Determine the [x, y] coordinate at the center of the cell enclosing the given text.  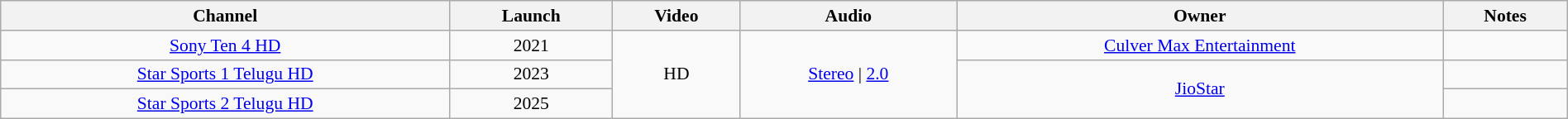
Launch [531, 16]
Stereo | 2.0 [849, 74]
Owner [1200, 16]
Notes [1505, 16]
Star Sports 1 Telugu HD [225, 74]
Sony Ten 4 HD [225, 45]
Video [676, 16]
2023 [531, 74]
Star Sports 2 Telugu HD [225, 104]
Channel [225, 16]
Audio [849, 16]
2021 [531, 45]
2025 [531, 104]
Culver Max Entertainment [1200, 45]
HD [676, 74]
JioStar [1200, 89]
